Output the [X, Y] coordinate of the center of the cell containing the given text.  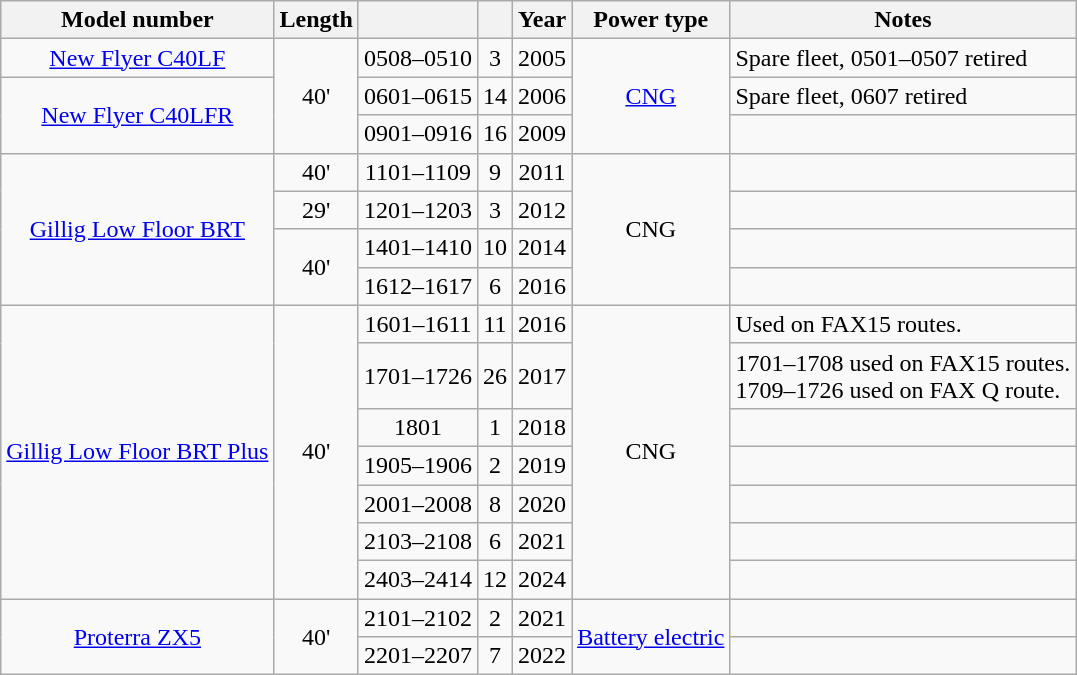
11 [494, 324]
2019 [542, 465]
Spare fleet, 0607 retired [903, 96]
2017 [542, 376]
Length [316, 20]
1401–1410 [418, 248]
29' [316, 210]
Notes [903, 20]
1701–1708 used on FAX15 routes.1709–1726 used on FAX Q route. [903, 376]
16 [494, 134]
Gillig Low Floor BRT Plus [138, 452]
2011 [542, 172]
1905–1906 [418, 465]
2001–2008 [418, 503]
0508–0510 [418, 58]
10 [494, 248]
2012 [542, 210]
2024 [542, 580]
2101–2102 [418, 618]
8 [494, 503]
2014 [542, 248]
Proterra ZX5 [138, 637]
1101–1109 [418, 172]
2006 [542, 96]
1801 [418, 427]
0901–0916 [418, 134]
New Flyer C40LFR [138, 115]
9 [494, 172]
7 [494, 656]
26 [494, 376]
0601–0615 [418, 96]
2018 [542, 427]
Spare fleet, 0501–0507 retired [903, 58]
Model number [138, 20]
1701–1726 [418, 376]
1601–1611 [418, 324]
2020 [542, 503]
2009 [542, 134]
2201–2207 [418, 656]
Battery electric [651, 637]
2103–2108 [418, 542]
Gillig Low Floor BRT [138, 229]
1 [494, 427]
Used on FAX15 routes. [903, 324]
New Flyer C40LF [138, 58]
1612–1617 [418, 286]
Power type [651, 20]
14 [494, 96]
2403–2414 [418, 580]
1201–1203 [418, 210]
Year [542, 20]
2005 [542, 58]
2022 [542, 656]
12 [494, 580]
